Capture the cell that displays the provided text and extract its (x, y) central coordinate. 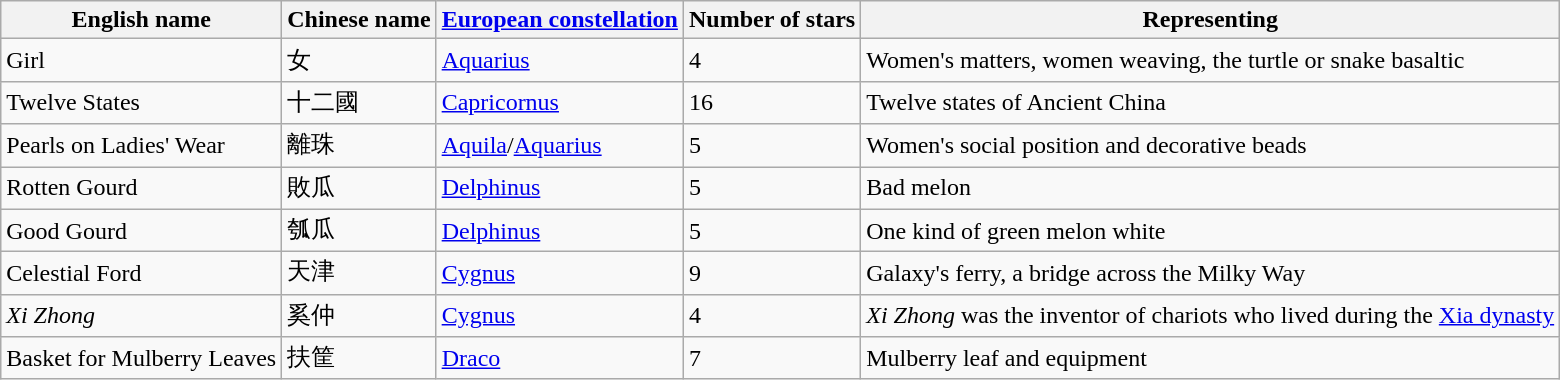
Mulberry leaf and equipment (1210, 358)
敗瓜 (359, 188)
女 (359, 60)
Celestial Ford (142, 274)
9 (772, 274)
Basket for Mulberry Leaves (142, 358)
Representing (1210, 20)
Women's social position and decorative beads (1210, 146)
16 (772, 102)
離珠 (359, 146)
English name (142, 20)
Women's matters, women weaving, the turtle or snake basaltic (1210, 60)
Good Gourd (142, 230)
Galaxy's ferry, a bridge across the Milky Way (1210, 274)
Draco (560, 358)
Xi Zhong (142, 316)
Twelve states of Ancient China (1210, 102)
Aquila/Aquarius (560, 146)
Number of stars (772, 20)
奚仲 (359, 316)
Girl (142, 60)
扶筐 (359, 358)
天津 (359, 274)
Pearls on Ladies' Wear (142, 146)
Bad melon (1210, 188)
瓠瓜 (359, 230)
Capricornus (560, 102)
Twelve States (142, 102)
One kind of green melon white (1210, 230)
Chinese name (359, 20)
Xi Zhong was the inventor of chariots who lived during the Xia dynasty (1210, 316)
Aquarius (560, 60)
7 (772, 358)
European constellation (560, 20)
Rotten Gourd (142, 188)
十二國 (359, 102)
